Locate the cell with the specified text and output its (X, Y) center coordinate. 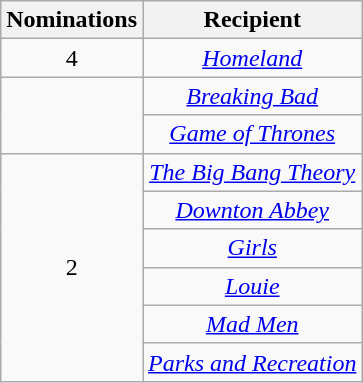
Recipient (252, 20)
Mad Men (252, 324)
Parks and Recreation (252, 362)
Girls (252, 248)
Nominations (72, 20)
Breaking Bad (252, 96)
Downton Abbey (252, 210)
2 (72, 267)
The Big Bang Theory (252, 172)
Game of Thrones (252, 134)
Louie (252, 286)
4 (72, 58)
Homeland (252, 58)
